Search for the cell housing the specified text and yield its (x, y) center coordinate. 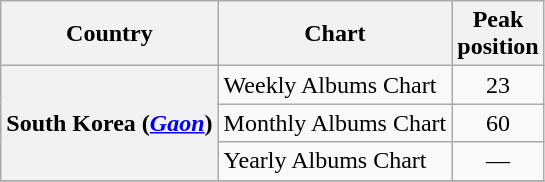
Monthly Albums Chart (335, 123)
Country (110, 34)
South Korea (Gaon) (110, 123)
Yearly Albums Chart (335, 161)
Weekly Albums Chart (335, 85)
Peakposition (498, 34)
Chart (335, 34)
— (498, 161)
60 (498, 123)
23 (498, 85)
